Return (x, y) of the center of cell containing provided text 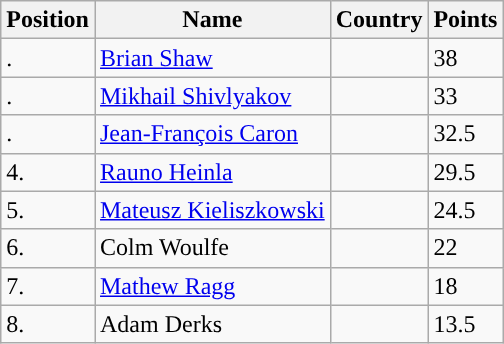
24.5 (466, 210)
Country (379, 20)
Name (212, 20)
Jean-François Caron (212, 134)
Mateusz Kieliszkowski (212, 210)
4. (48, 172)
Adam Derks (212, 324)
22 (466, 248)
32.5 (466, 134)
7. (48, 286)
5. (48, 210)
38 (466, 58)
18 (466, 286)
6. (48, 248)
Rauno Heinla (212, 172)
Position (48, 20)
33 (466, 96)
Points (466, 20)
Colm Woulfe (212, 248)
Mathew Ragg (212, 286)
8. (48, 324)
29.5 (466, 172)
Brian Shaw (212, 58)
13.5 (466, 324)
Mikhail Shivlyakov (212, 96)
